Extract the [X, Y] coordinate from the center of the cell holding the provided text.  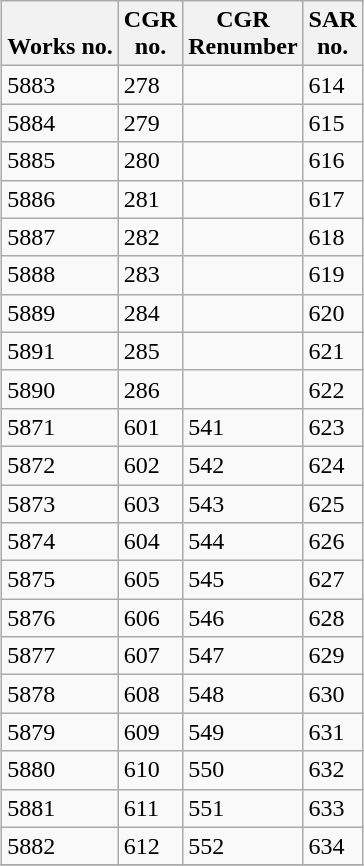
547 [243, 656]
629 [332, 656]
5881 [60, 808]
5874 [60, 542]
626 [332, 542]
281 [150, 199]
5889 [60, 313]
5872 [60, 465]
Works no. [60, 34]
541 [243, 427]
5880 [60, 770]
544 [243, 542]
5884 [60, 123]
5879 [60, 732]
5887 [60, 237]
631 [332, 732]
545 [243, 580]
620 [332, 313]
634 [332, 846]
605 [150, 580]
628 [332, 618]
5878 [60, 694]
282 [150, 237]
609 [150, 732]
615 [332, 123]
5891 [60, 351]
627 [332, 580]
632 [332, 770]
CGRno. [150, 34]
5888 [60, 275]
542 [243, 465]
618 [332, 237]
601 [150, 427]
614 [332, 85]
606 [150, 618]
630 [332, 694]
603 [150, 503]
625 [332, 503]
5876 [60, 618]
5871 [60, 427]
622 [332, 389]
546 [243, 618]
5882 [60, 846]
617 [332, 199]
552 [243, 846]
548 [243, 694]
607 [150, 656]
616 [332, 161]
5885 [60, 161]
550 [243, 770]
602 [150, 465]
5883 [60, 85]
549 [243, 732]
604 [150, 542]
5877 [60, 656]
608 [150, 694]
543 [243, 503]
5875 [60, 580]
5873 [60, 503]
5890 [60, 389]
285 [150, 351]
280 [150, 161]
CGRRenumber [243, 34]
286 [150, 389]
610 [150, 770]
SARno. [332, 34]
633 [332, 808]
621 [332, 351]
611 [150, 808]
624 [332, 465]
283 [150, 275]
5886 [60, 199]
612 [150, 846]
623 [332, 427]
279 [150, 123]
551 [243, 808]
284 [150, 313]
619 [332, 275]
278 [150, 85]
